For the text-containing cell, return its midpoint in [x, y] coordinate format. 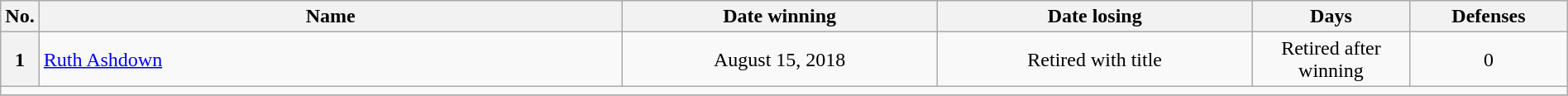
Defenses [1489, 17]
1 [20, 60]
Name [331, 17]
Retired with title [1095, 60]
Days [1331, 17]
No. [20, 17]
Retired after winning [1331, 60]
August 15, 2018 [779, 60]
Date losing [1095, 17]
0 [1489, 60]
Date winning [779, 17]
Ruth Ashdown [331, 60]
